For the text-containing cell, return its midpoint in (x, y) coordinate format. 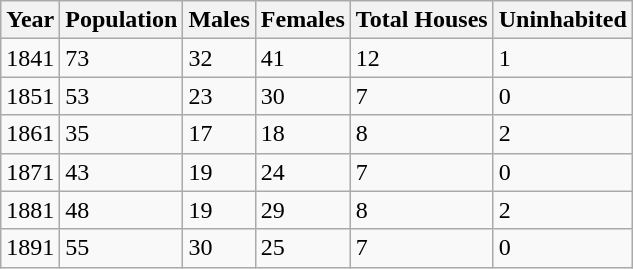
Population (122, 20)
24 (302, 172)
Males (219, 20)
29 (302, 210)
48 (122, 210)
32 (219, 58)
Uninhabited (562, 20)
1891 (30, 248)
Year (30, 20)
1841 (30, 58)
18 (302, 134)
43 (122, 172)
23 (219, 96)
1851 (30, 96)
55 (122, 248)
1881 (30, 210)
17 (219, 134)
35 (122, 134)
Total Houses (422, 20)
53 (122, 96)
1871 (30, 172)
73 (122, 58)
41 (302, 58)
1 (562, 58)
25 (302, 248)
Females (302, 20)
12 (422, 58)
1861 (30, 134)
